Output the (x, y) coordinate of the center of the cell containing the given text.  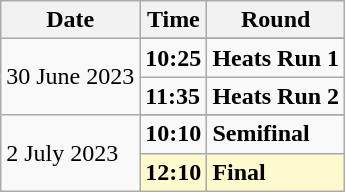
2 July 2023 (70, 153)
Heats Run 1 (276, 58)
Semifinal (276, 134)
10:25 (174, 58)
Final (276, 172)
30 June 2023 (70, 77)
Date (70, 20)
Heats Run 2 (276, 96)
10:10 (174, 134)
11:35 (174, 96)
Time (174, 20)
Round (276, 20)
12:10 (174, 172)
